Return [X, Y] of the center of cell containing provided text 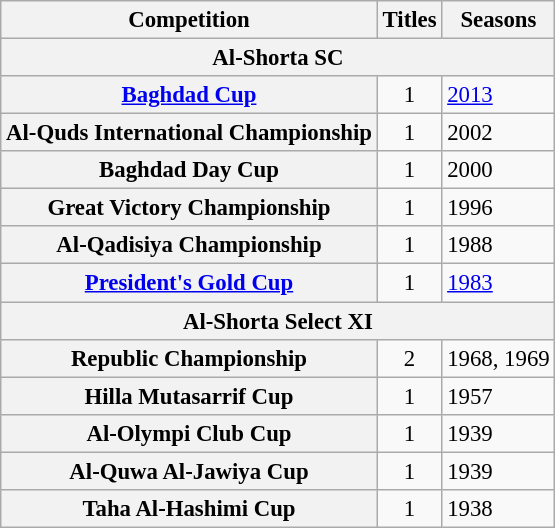
1988 [498, 245]
2002 [498, 133]
Al-Qadisiya Championship [189, 245]
1938 [498, 509]
Al-Shorta Select XI [278, 321]
Al-Olympi Club Cup [189, 433]
President's Gold Cup [189, 283]
1996 [498, 208]
Seasons [498, 20]
Competition [189, 20]
Republic Championship [189, 358]
2 [410, 358]
Hilla Mutasarrif Cup [189, 396]
Al-Quds International Championship [189, 133]
1957 [498, 396]
1968, 1969 [498, 358]
Great Victory Championship [189, 208]
1983 [498, 283]
2013 [498, 95]
Baghdad Day Cup [189, 170]
Baghdad Cup [189, 95]
Al-Quwa Al-Jawiya Cup [189, 471]
Titles [410, 20]
Al-Shorta SC [278, 58]
2000 [498, 170]
Taha Al-Hashimi Cup [189, 509]
